Return the [x, y] coordinate for the center point of the cell that contains the specified text.  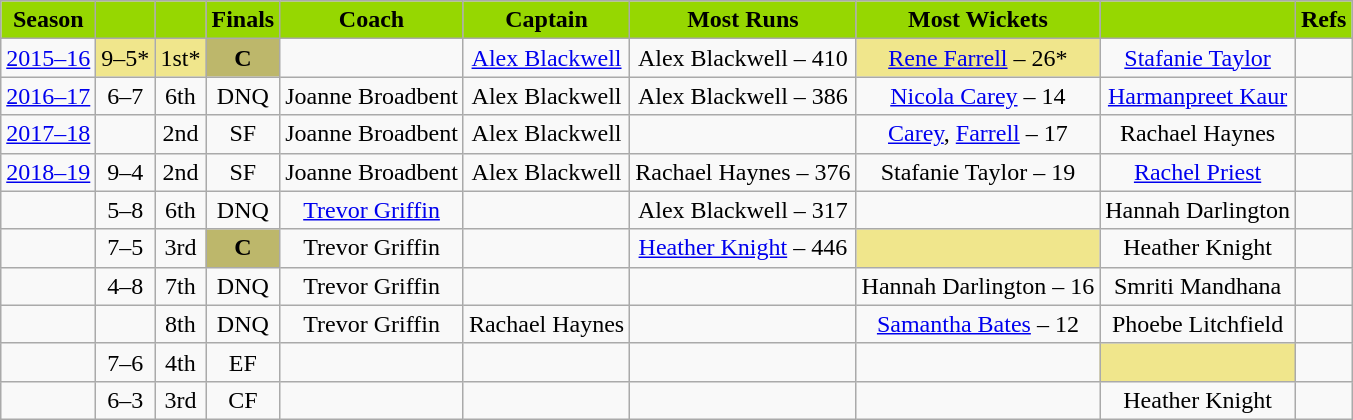
6–7 [126, 96]
Stafanie Taylor [1198, 58]
Rene Farrell – 26* [978, 58]
Samantha Bates – 12 [978, 324]
2016–17 [48, 96]
Coach [372, 20]
Carey, Farrell – 17 [978, 134]
2017–18 [48, 134]
4th [180, 362]
Stafanie Taylor – 19 [978, 172]
5–8 [126, 210]
7th [180, 286]
9–5* [126, 58]
Alex Blackwell – 386 [743, 96]
CF [243, 400]
Alex Blackwell – 410 [743, 58]
Finals [243, 20]
8th [180, 324]
4–8 [126, 286]
7–6 [126, 362]
Alex Blackwell – 317 [743, 210]
2018–19 [48, 172]
Nicola Carey – 14 [978, 96]
Captain [546, 20]
9–4 [126, 172]
Harmanpreet Kaur [1198, 96]
Most Runs [743, 20]
Hannah Darlington – 16 [978, 286]
7–5 [126, 248]
Season [48, 20]
Rachael Haynes – 376 [743, 172]
Rachel Priest [1198, 172]
Phoebe Litchfield [1198, 324]
Heather Knight – 446 [743, 248]
2015–16 [48, 58]
Hannah Darlington [1198, 210]
6–3 [126, 400]
Most Wickets [978, 20]
Refs [1323, 20]
Smriti Mandhana [1198, 286]
1st* [180, 58]
EF [243, 362]
